Extract the (X, Y) coordinate from the center of the cell holding the provided text.  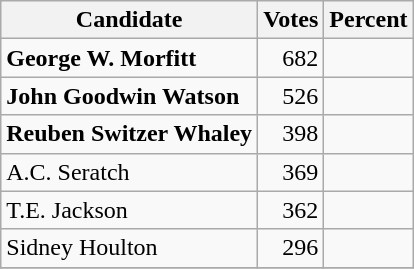
296 (291, 248)
A.C. Seratch (130, 172)
T.E. Jackson (130, 210)
George W. Morfitt (130, 58)
362 (291, 210)
369 (291, 172)
Votes (291, 20)
Candidate (130, 20)
Percent (368, 20)
682 (291, 58)
Sidney Houlton (130, 248)
John Goodwin Watson (130, 96)
Reuben Switzer Whaley (130, 134)
526 (291, 96)
398 (291, 134)
